Provide the (x, y) coordinate of the cell's center where the given text is located.  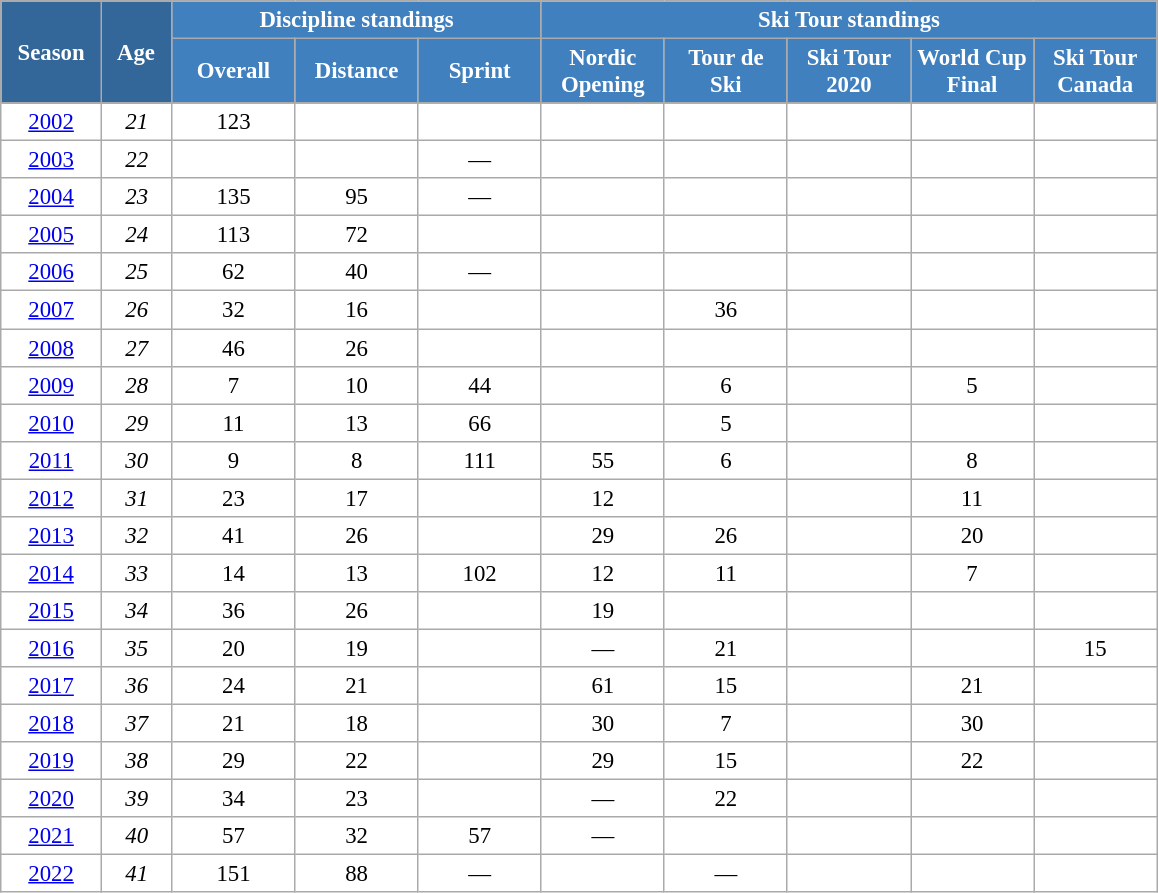
44 (480, 385)
35 (136, 648)
151 (234, 874)
14 (234, 573)
2022 (52, 874)
2012 (52, 498)
Tour deSki (726, 72)
2011 (52, 460)
2021 (52, 836)
61 (602, 686)
2018 (52, 724)
World CupFinal (972, 72)
2004 (52, 197)
2020 (52, 799)
123 (234, 122)
Distance (356, 72)
72 (356, 235)
38 (136, 761)
2015 (52, 611)
17 (356, 498)
55 (602, 460)
46 (234, 348)
10 (356, 385)
16 (356, 310)
111 (480, 460)
2007 (52, 310)
Season (52, 52)
Ski TourCanada (1096, 72)
2002 (52, 122)
2009 (52, 385)
102 (480, 573)
2014 (52, 573)
25 (136, 273)
2010 (52, 423)
Ski Tour2020 (848, 72)
88 (356, 874)
31 (136, 498)
Sprint (480, 72)
2005 (52, 235)
28 (136, 385)
NordicOpening (602, 72)
Overall (234, 72)
2016 (52, 648)
Ski Tour standings (848, 20)
Discipline standings (356, 20)
2013 (52, 536)
66 (480, 423)
39 (136, 799)
2006 (52, 273)
18 (356, 724)
37 (136, 724)
2008 (52, 348)
62 (234, 273)
Age (136, 52)
2003 (52, 160)
33 (136, 573)
95 (356, 197)
9 (234, 460)
113 (234, 235)
27 (136, 348)
2019 (52, 761)
2017 (52, 686)
135 (234, 197)
